Provide the (x, y) coordinate of the cell's center where the given text is located.  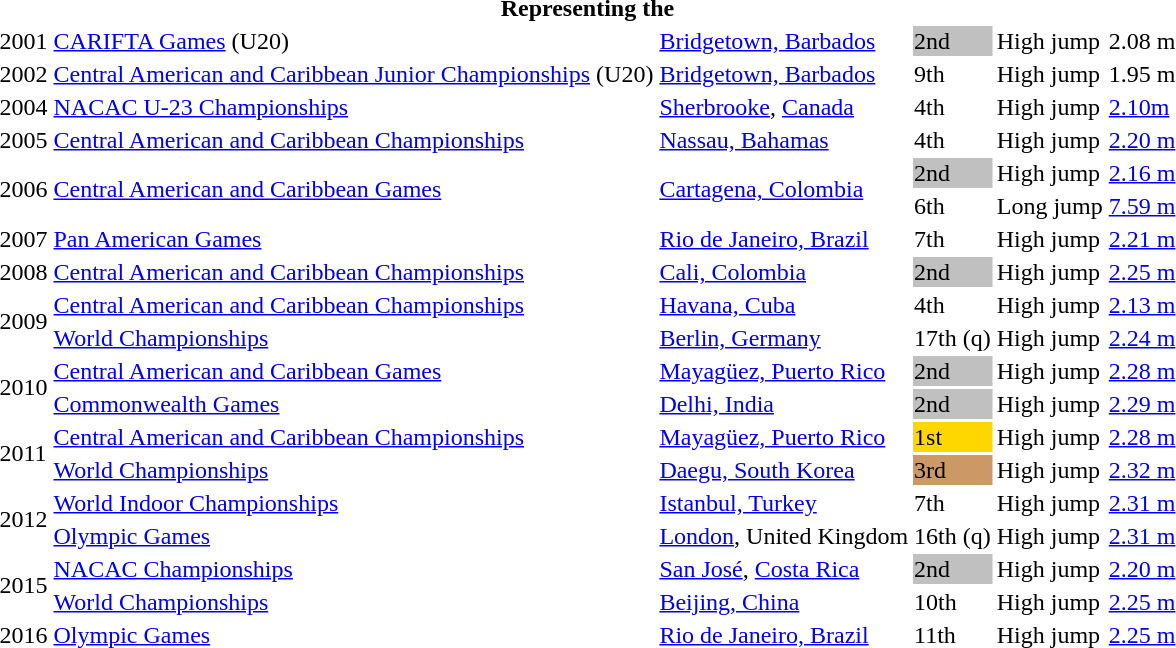
Cali, Colombia (784, 272)
Daegu, South Korea (784, 470)
6th (953, 206)
16th (q) (953, 536)
Istanbul, Turkey (784, 503)
3rd (953, 470)
CARIFTA Games (U20) (354, 41)
Beijing, China (784, 602)
San José, Costa Rica (784, 569)
NACAC U-23 Championships (354, 107)
Delhi, India (784, 404)
Commonwealth Games (354, 404)
World Indoor Championships (354, 503)
1st (953, 437)
Cartagena, Colombia (784, 190)
Rio de Janeiro, Brazil (784, 239)
Berlin, Germany (784, 338)
Sherbrooke, Canada (784, 107)
10th (953, 602)
Pan American Games (354, 239)
17th (q) (953, 338)
Olympic Games (354, 536)
9th (953, 74)
NACAC Championships (354, 569)
Central American and Caribbean Junior Championships (U20) (354, 74)
Long jump (1050, 206)
Nassau, Bahamas (784, 140)
London, United Kingdom (784, 536)
Havana, Cuba (784, 305)
